Output the [X, Y] coordinate of the center of the cell containing the given text.  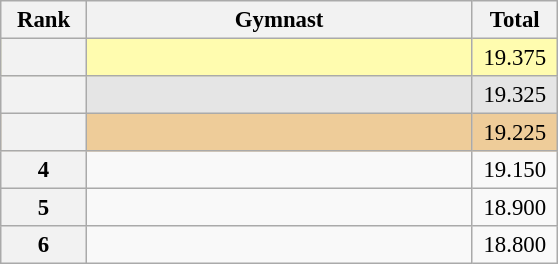
19.225 [515, 133]
19.325 [515, 95]
19.375 [515, 58]
6 [44, 245]
Rank [44, 20]
Total [515, 20]
5 [44, 208]
19.150 [515, 170]
4 [44, 170]
18.800 [515, 245]
18.900 [515, 208]
Gymnast [279, 20]
